Provide the (X, Y) coordinate of the cell's center where the given text is located.  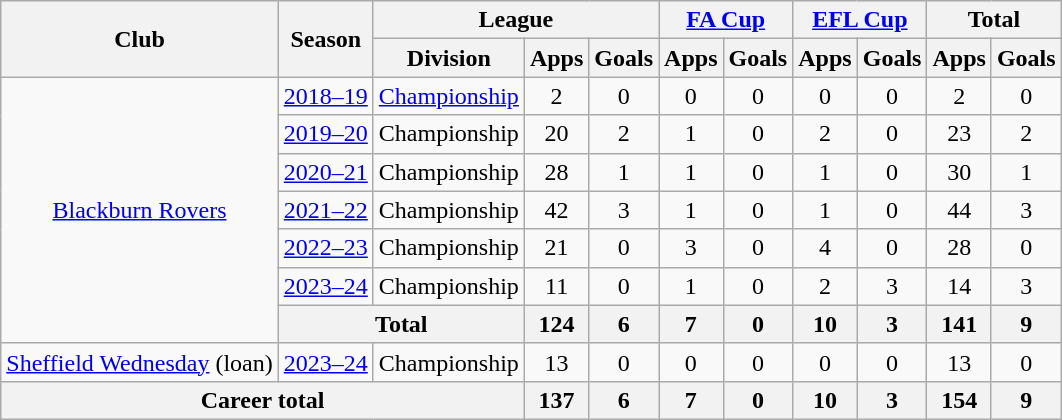
Blackburn Rovers (140, 210)
2018–19 (326, 96)
30 (959, 172)
4 (825, 248)
42 (556, 210)
League (516, 20)
Division (448, 58)
FA Cup (726, 20)
141 (959, 324)
20 (556, 134)
Season (326, 39)
Career total (263, 400)
44 (959, 210)
154 (959, 400)
Club (140, 39)
2019–20 (326, 134)
2022–23 (326, 248)
Sheffield Wednesday (loan) (140, 362)
2021–22 (326, 210)
2020–21 (326, 172)
21 (556, 248)
EFL Cup (860, 20)
124 (556, 324)
23 (959, 134)
11 (556, 286)
137 (556, 400)
14 (959, 286)
